Detect which cell encompasses the target text, then output its (X, Y) center coordinate. 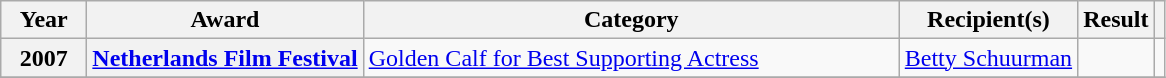
Award (225, 20)
Category (631, 20)
Recipient(s) (988, 20)
Result (1116, 20)
Betty Schuurman (988, 58)
2007 (44, 58)
Year (44, 20)
Golden Calf for Best Supporting Actress (631, 58)
Netherlands Film Festival (225, 58)
